Return the (X, Y) coordinate for the center point of the cell that contains the specified text.  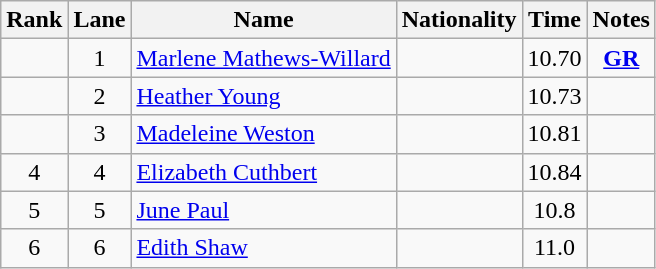
GR (621, 58)
3 (100, 134)
Notes (621, 20)
10.81 (554, 134)
Marlene Mathews-Willard (264, 58)
Nationality (459, 20)
10.84 (554, 172)
Name (264, 20)
Heather Young (264, 96)
June Paul (264, 210)
10.73 (554, 96)
Elizabeth Cuthbert (264, 172)
Rank (34, 20)
Edith Shaw (264, 248)
Time (554, 20)
Lane (100, 20)
2 (100, 96)
1 (100, 58)
10.70 (554, 58)
Madeleine Weston (264, 134)
11.0 (554, 248)
10.8 (554, 210)
